Identify which cell holds the provided text, then report its [x, y] central coordinate. 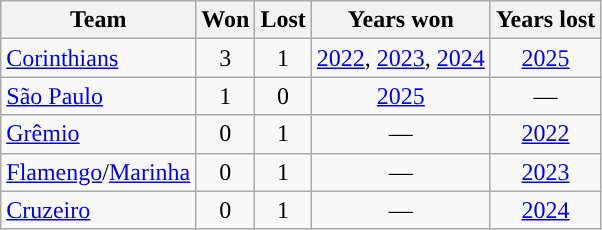
Lost [283, 20]
Flamengo/Marinha [98, 172]
2023 [545, 172]
Cruzeiro [98, 210]
Years lost [545, 20]
Won [226, 20]
Grêmio [98, 134]
Years won [400, 20]
2024 [545, 210]
3 [226, 58]
Team [98, 20]
2022 [545, 134]
São Paulo [98, 96]
2022, 2023, 2024 [400, 58]
Corinthians [98, 58]
